Identify which cell holds the provided text, then report its [X, Y] central coordinate. 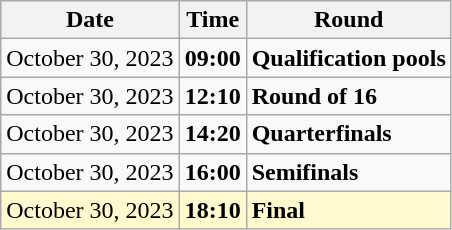
09:00 [212, 58]
Semifinals [348, 172]
Round of 16 [348, 96]
Quarterfinals [348, 134]
Final [348, 210]
Round [348, 20]
Date [90, 20]
Time [212, 20]
12:10 [212, 96]
16:00 [212, 172]
18:10 [212, 210]
Qualification pools [348, 58]
14:20 [212, 134]
